Search for the cell housing the specified text and yield its [X, Y] center coordinate. 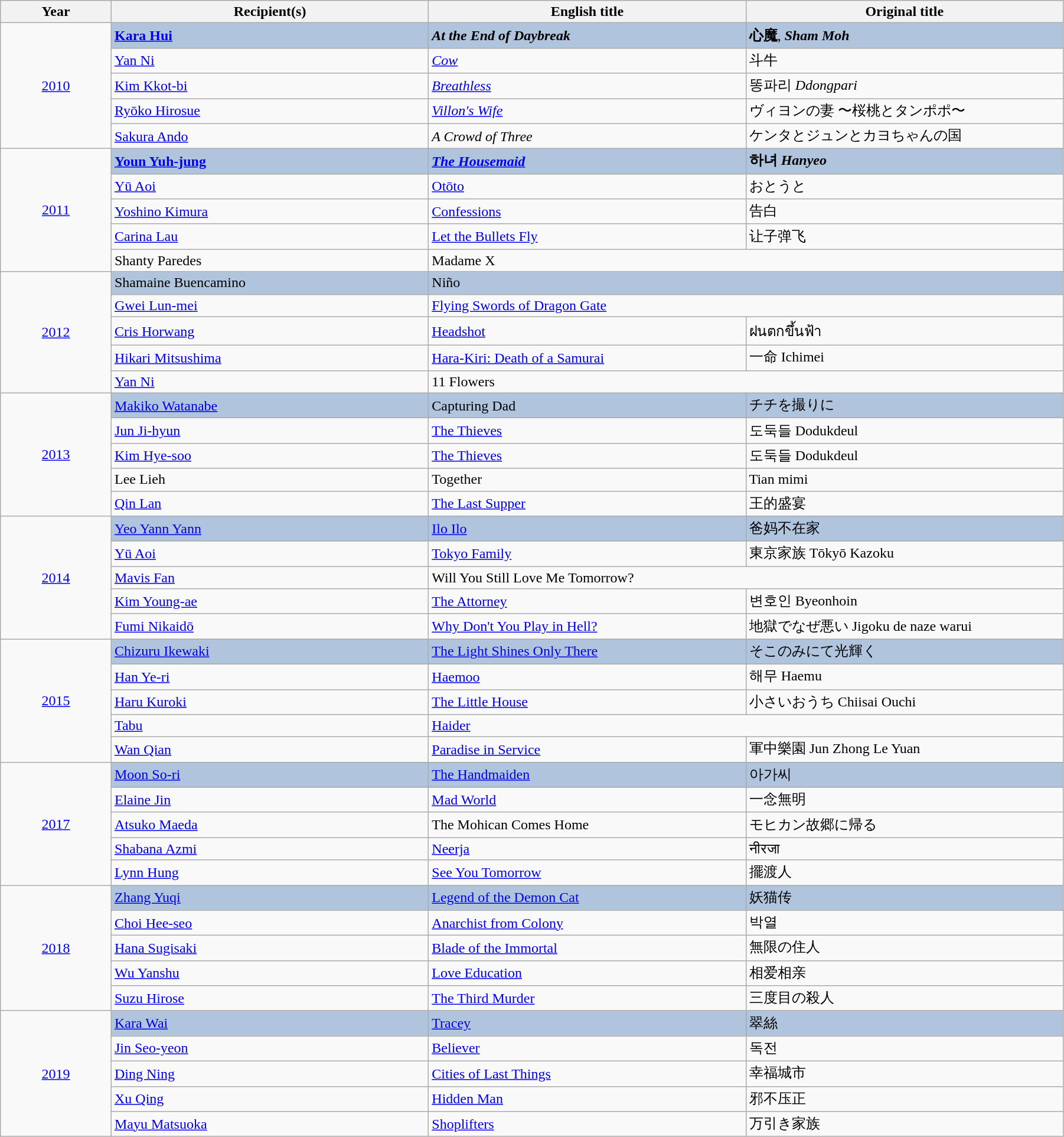
地獄でなぜ悪い Jigoku de naze warui [905, 626]
The Mohican Comes Home [587, 825]
Let the Bullets Fly [587, 236]
Why Don't You Play in Hell? [587, 626]
The Attorney [587, 601]
告白 [905, 211]
万引き家族 [905, 1125]
Elaine Jin [269, 800]
독전 [905, 1049]
The Light Shines Only There [587, 652]
The Last Supper [587, 503]
モヒカン故郷に帰る [905, 825]
Sakura Ando [269, 136]
そこのみにて光輝く [905, 652]
軍中樂園 Jun Zhong Le Yuan [905, 750]
Hana Sugisaki [269, 949]
Atsuko Maeda [269, 825]
11 Flowers [746, 382]
Yeo Yann Yann [269, 529]
Tabu [269, 726]
Kim Hye-soo [269, 456]
2015 [56, 701]
Wu Yanshu [269, 973]
三度目の殺人 [905, 998]
Yoshino Kimura [269, 211]
妖猫传 [905, 898]
Tracey [587, 1023]
ケンタとジュンとカヨちゃんの国 [905, 136]
Youn Yuh-jung [269, 162]
Mad World [587, 800]
Neerja [587, 849]
Shanty Paredes [269, 260]
Carina Lau [269, 236]
一念無明 [905, 800]
Hidden Man [587, 1099]
王的盛宴 [905, 503]
하녀 Hanyeo [905, 162]
Wan Qian [269, 750]
ヴィヨンの妻 〜桜桃とタンポポ〜 [905, 111]
翠絲 [905, 1023]
Together [587, 480]
Chizuru Ikewaki [269, 652]
Breathless [587, 86]
Haru Kuroki [269, 702]
Shamaine Buencamino [269, 283]
Han Ye-ri [269, 677]
東京家族 Tōkyō Kazoku [905, 554]
똥파리 Ddongpari [905, 86]
Xu Qing [269, 1099]
Headshot [587, 331]
At the End of Daybreak [587, 35]
心魔, Sham Moh [905, 35]
Original title [905, 12]
Flying Swords of Dragon Gate [746, 305]
Year [56, 12]
해무 Haemu [905, 677]
Cities of Last Things [587, 1074]
2013 [56, 454]
Qin Lan [269, 503]
The Little House [587, 702]
相爱相亲 [905, 973]
Believer [587, 1049]
2010 [56, 86]
Niño [746, 283]
The Housemaid [587, 162]
Gwei Lun-mei [269, 305]
Jun Ji-hyun [269, 431]
小さいおうち Chiisai Ouchi [905, 702]
2019 [56, 1074]
English title [587, 12]
Kim Kkot-bi [269, 86]
Anarchist from Colony [587, 923]
Ryōko Hirosue [269, 111]
2014 [56, 578]
Capturing Dad [587, 405]
Cris Horwang [269, 331]
2012 [56, 332]
Lee Lieh [269, 480]
नीरजा [905, 849]
Otōto [587, 187]
Lynn Hung [269, 873]
Villon's Wife [587, 111]
邪不压正 [905, 1099]
Blade of the Immortal [587, 949]
無限の住人 [905, 949]
Choi Hee-seo [269, 923]
Hara-Kiri: Death of a Samurai [587, 358]
A Crowd of Three [587, 136]
Will You Still Love Me Tomorrow? [746, 578]
See You Tomorrow [587, 873]
2017 [56, 823]
변호인 Byeonhoin [905, 601]
Cow [587, 60]
Haemoo [587, 677]
박열 [905, 923]
Confessions [587, 211]
Shoplifters [587, 1125]
ฝนตกขึ้นฟ้า [905, 331]
Mavis Fan [269, 578]
幸福城市 [905, 1074]
斗牛 [905, 60]
The Handmaiden [587, 775]
Hikari Mitsushima [269, 358]
Shabana Azmi [269, 849]
Paradise in Service [587, 750]
让子弹飞 [905, 236]
Zhang Yuqi [269, 898]
Suzu Hirose [269, 998]
Legend of the Demon Cat [587, 898]
Tokyo Family [587, 554]
Haider [746, 726]
The Third Murder [587, 998]
Jin Seo-yeon [269, 1049]
爸妈不在家 [905, 529]
Recipient(s) [269, 12]
Ding Ning [269, 1074]
チチを撮りに [905, 405]
아가씨 [905, 775]
2011 [56, 210]
Tian mimi [905, 480]
Moon So-ri [269, 775]
Mayu Matsuoka [269, 1125]
2018 [56, 947]
Makiko Watanabe [269, 405]
Kim Young-ae [269, 601]
Kara Hui [269, 35]
Madame X [746, 260]
Fumi Nikaidō [269, 626]
一命 Ichimei [905, 358]
Ilo Ilo [587, 529]
Kara Wai [269, 1023]
擺渡人 [905, 873]
Love Education [587, 973]
おとうと [905, 187]
